From the cell containing the given text, extract its center point as [x, y] coordinate. 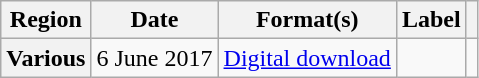
Date [154, 20]
Digital download [307, 58]
Region [46, 20]
Various [46, 58]
6 June 2017 [154, 58]
Format(s) [307, 20]
Label [431, 20]
